Return the [X, Y] coordinate for the center point of the cell that contains the specified text.  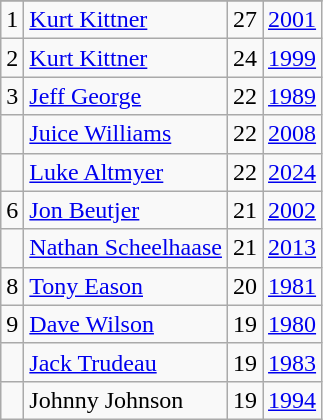
2024 [292, 172]
27 [244, 20]
Johnny Johnson [126, 400]
1989 [292, 96]
1983 [292, 362]
2002 [292, 210]
Dave Wilson [126, 324]
Luke Altmyer [126, 172]
1981 [292, 286]
1999 [292, 58]
6 [12, 210]
2013 [292, 248]
24 [244, 58]
2 [12, 58]
2008 [292, 134]
9 [12, 324]
Jack Trudeau [126, 362]
3 [12, 96]
1 [12, 20]
Jon Beutjer [126, 210]
Nathan Scheelhaase [126, 248]
1994 [292, 400]
8 [12, 286]
2001 [292, 20]
Jeff George [126, 96]
1980 [292, 324]
Tony Eason [126, 286]
20 [244, 286]
Juice Williams [126, 134]
